Find where the given text appears and provide that cell's center as (x, y) coordinate. 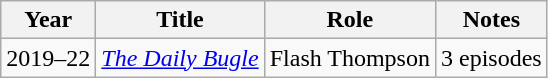
Role (350, 20)
Title (180, 20)
Notes (491, 20)
3 episodes (491, 58)
The Daily Bugle (180, 58)
2019–22 (48, 58)
Year (48, 20)
Flash Thompson (350, 58)
